Scan for the cell matching the given text and deliver its [x, y] coordinate at center. 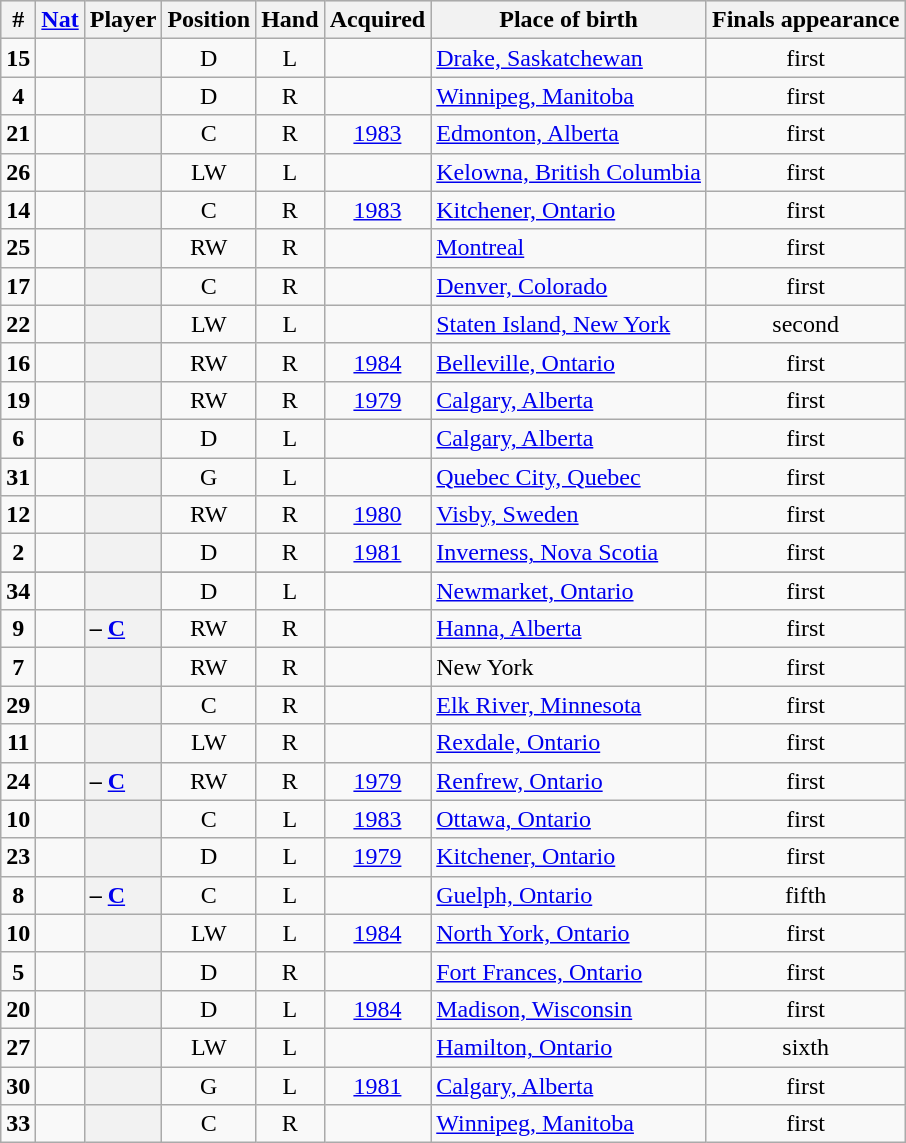
Acquired [378, 20]
Place of birth [569, 20]
1980 [378, 515]
Renfrew, Ontario [569, 781]
31 [18, 477]
Newmarket, Ontario [569, 591]
33 [18, 1124]
Ottawa, Ontario [569, 819]
7 [18, 667]
34 [18, 591]
Belleville, Ontario [569, 362]
6 [18, 438]
Madison, Wisconsin [569, 1009]
16 [18, 362]
23 [18, 857]
12 [18, 515]
15 [18, 58]
5 [18, 971]
Rexdale, Ontario [569, 743]
22 [18, 324]
9 [18, 629]
Inverness, Nova Scotia [569, 553]
Hanna, Alberta [569, 629]
24 [18, 781]
25 [18, 248]
second [805, 324]
Staten Island, New York [569, 324]
Drake, Saskatchewan [569, 58]
Quebec City, Quebec [569, 477]
North York, Ontario [569, 933]
26 [18, 172]
30 [18, 1085]
Hand [290, 20]
17 [18, 286]
14 [18, 210]
# [18, 20]
8 [18, 895]
Nat [60, 20]
sixth [805, 1047]
19 [18, 400]
Elk River, Minnesota [569, 705]
Guelph, Ontario [569, 895]
Denver, Colorado [569, 286]
Visby, Sweden [569, 515]
Position [209, 20]
New York [569, 667]
2 [18, 553]
Finals appearance [805, 20]
11 [18, 743]
Fort Frances, Ontario [569, 971]
27 [18, 1047]
4 [18, 96]
Player [123, 20]
Edmonton, Alberta [569, 134]
Kelowna, British Columbia [569, 172]
20 [18, 1009]
21 [18, 134]
fifth [805, 895]
Montreal [569, 248]
29 [18, 705]
Hamilton, Ontario [569, 1047]
